Provide the [X, Y] coordinate of the cell's center where the given text is located.  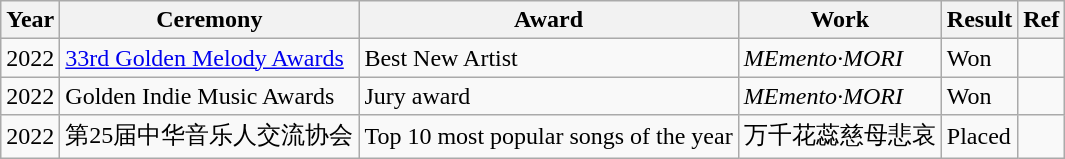
Ref [1042, 20]
Award [548, 20]
Best New Artist [548, 58]
33rd Golden Melody Awards [210, 58]
Top 10 most popular songs of the year [548, 136]
Placed [979, 136]
万千花蕊慈母悲哀 [840, 136]
第25届中华音乐人交流协会 [210, 136]
Golden Indie Music Awards [210, 96]
Year [30, 20]
Jury award [548, 96]
Result [979, 20]
Work [840, 20]
Ceremony [210, 20]
